Extract the [X, Y] coordinate from the center of the cell holding the provided text.  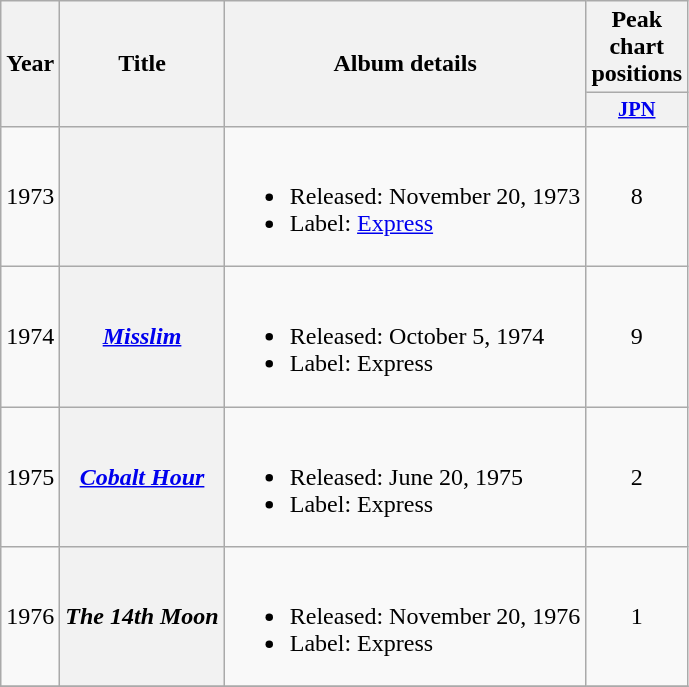
1976 [30, 617]
JPN [637, 110]
8 [637, 196]
Misslim [142, 337]
Released: November 20, 1973Label: Express [405, 196]
Year [30, 64]
1975 [30, 477]
Released: October 5, 1974Label: Express [405, 337]
1 [637, 617]
Peak chart positions [637, 47]
9 [637, 337]
2 [637, 477]
Album details [405, 64]
1973 [30, 196]
Cobalt Hour [142, 477]
Released: June 20, 1975Label: Express [405, 477]
The 14th Moon [142, 617]
1974 [30, 337]
Released: November 20, 1976Label: Express [405, 617]
Title [142, 64]
